Find where the given text appears and provide that cell's center as (X, Y) coordinate. 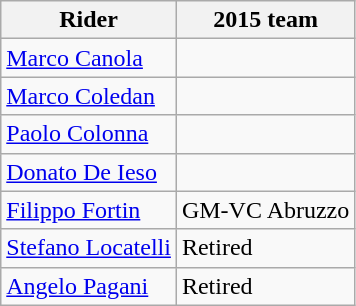
Marco Canola (89, 58)
2015 team (265, 20)
GM-VC Abruzzo (265, 210)
Angelo Pagani (89, 286)
Donato De Ieso (89, 172)
Marco Coledan (89, 96)
Stefano Locatelli (89, 248)
Rider (89, 20)
Filippo Fortin (89, 210)
Paolo Colonna (89, 134)
